From the cell containing the given text, extract its center point as (x, y) coordinate. 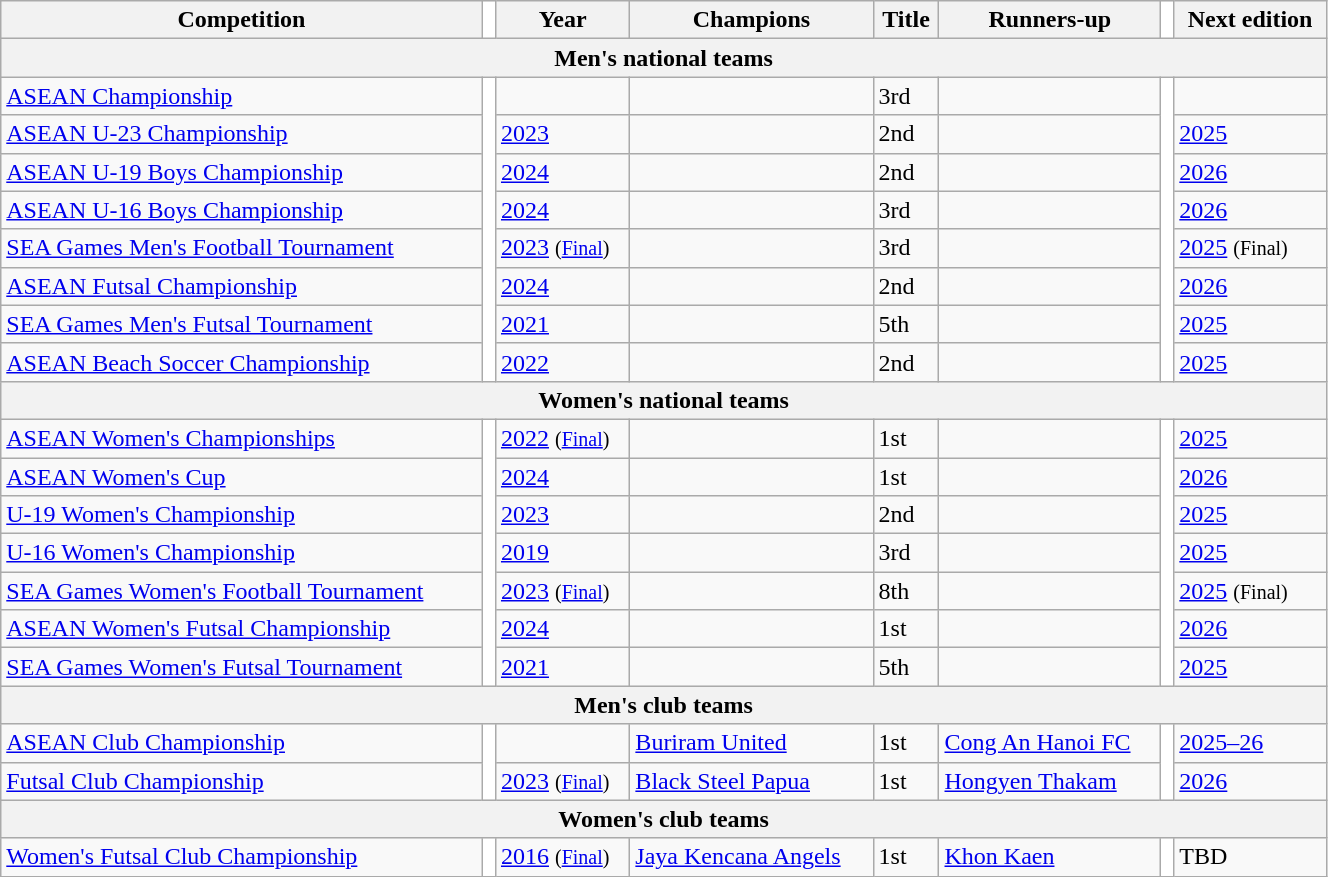
Women's Futsal Club Championship (242, 857)
ASEAN Women's Futsal Championship (242, 629)
SEA Games Women's Futsal Tournament (242, 667)
Jaya Kencana Angels (752, 857)
Next edition (1250, 20)
ASEAN Futsal Championship (242, 286)
Men's national teams (664, 58)
2019 (562, 553)
Competition (242, 20)
8th (906, 591)
2025–26 (1250, 743)
SEA Games Men's Futsal Tournament (242, 324)
ASEAN Beach Soccer Championship (242, 362)
ASEAN Women's Championships (242, 438)
SEA Games Women's Football Tournament (242, 591)
Hongyen Thakam (1050, 781)
ASEAN U-19 Boys Championship (242, 172)
ASEAN Championship (242, 96)
Champions (752, 20)
Title (906, 20)
2016 (Final) (562, 857)
ASEAN Club Championship (242, 743)
TBD (1250, 857)
ASEAN U-16 Boys Championship (242, 210)
Women's club teams (664, 819)
ASEAN Women's Cup (242, 477)
Women's national teams (664, 400)
U-19 Women's Championship (242, 515)
Men's club teams (664, 705)
Year (562, 20)
ASEAN U-23 Championship (242, 134)
Black Steel Papua (752, 781)
Runners-up (1050, 20)
2022 (Final) (562, 438)
2022 (562, 362)
U-16 Women's Championship (242, 553)
Khon Kaen (1050, 857)
Futsal Club Championship (242, 781)
Cong An Hanoi FC (1050, 743)
SEA Games Men's Football Tournament (242, 248)
Buriram United (752, 743)
